Detect which cell encompasses the target text, then output its (X, Y) center coordinate. 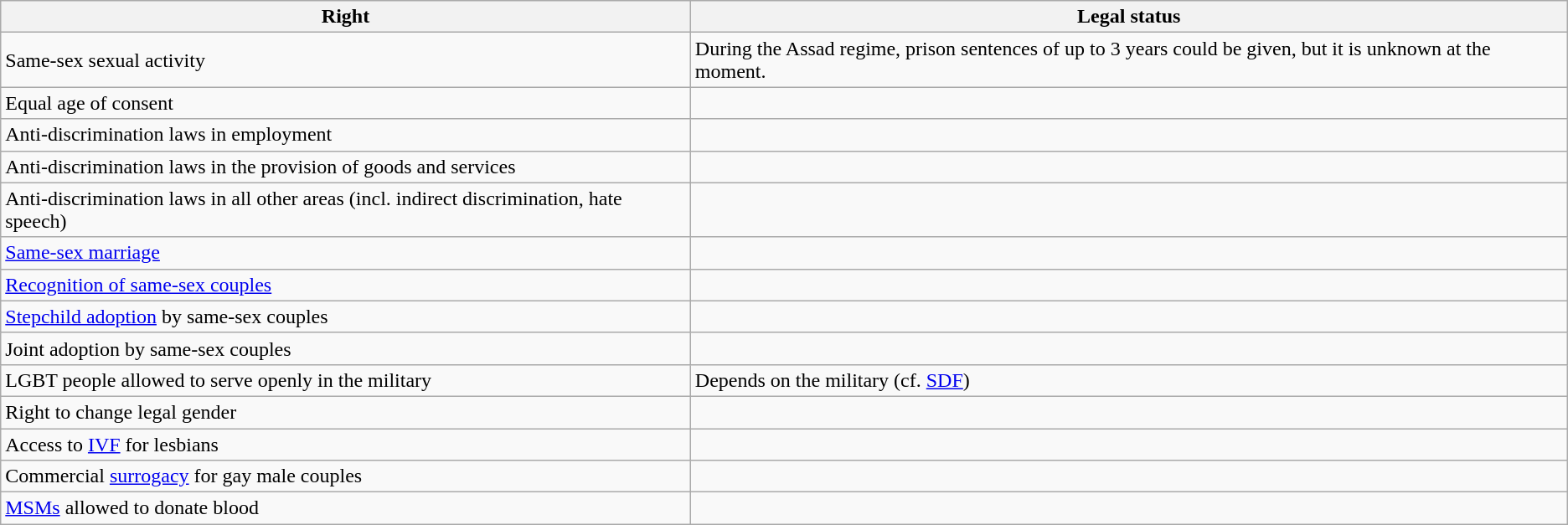
LGBT people allowed to serve openly in the military (346, 380)
MSMs allowed to donate blood (346, 508)
Anti-discrimination laws in the provision of goods and services (346, 167)
Depends on the military (cf. SDF) (1129, 380)
During the Assad regime, prison sentences of up to 3 years could be given, but it is unknown at the moment. (1129, 60)
Joint adoption by same-sex couples (346, 348)
Right (346, 17)
Legal status (1129, 17)
Right to change legal gender (346, 412)
Same-sex sexual activity (346, 60)
Access to IVF for lesbians (346, 445)
Stepchild adoption by same-sex couples (346, 317)
Equal age of consent (346, 103)
Same-sex marriage (346, 253)
Commercial surrogacy for gay male couples (346, 476)
Anti-discrimination laws in all other areas (incl. indirect discrimination, hate speech) (346, 209)
Recognition of same-sex couples (346, 285)
Anti-discrimination laws in employment (346, 135)
